Detect which cell encompasses the target text, then output its [x, y] center coordinate. 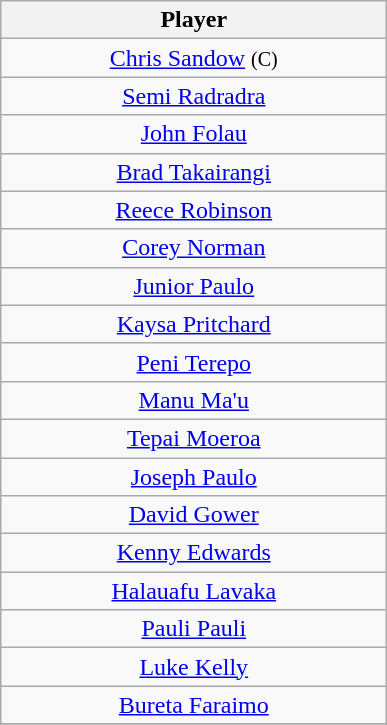
Manu Ma'u [194, 400]
Kenny Edwards [194, 553]
Tepai Moeroa [194, 438]
Junior Paulo [194, 286]
Bureta Faraimo [194, 705]
David Gower [194, 515]
Semi Radradra [194, 96]
Brad Takairangi [194, 172]
Joseph Paulo [194, 477]
Kaysa Pritchard [194, 324]
Player [194, 20]
Halauafu Lavaka [194, 591]
Pauli Pauli [194, 629]
Chris Sandow (C) [194, 58]
John Folau [194, 134]
Luke Kelly [194, 667]
Reece Robinson [194, 210]
Corey Norman [194, 248]
Peni Terepo [194, 362]
